For the text-containing cell, return its midpoint in (X, Y) coordinate format. 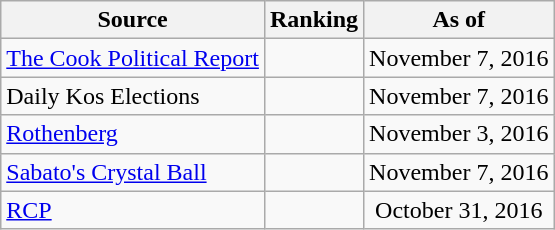
Ranking (314, 20)
Daily Kos Elections (133, 96)
October 31, 2016 (459, 210)
Sabato's Crystal Ball (133, 172)
Source (133, 20)
The Cook Political Report (133, 58)
As of (459, 20)
Rothenberg (133, 134)
RCP (133, 210)
November 3, 2016 (459, 134)
